Search for the cell housing the specified text and yield its [X, Y] center coordinate. 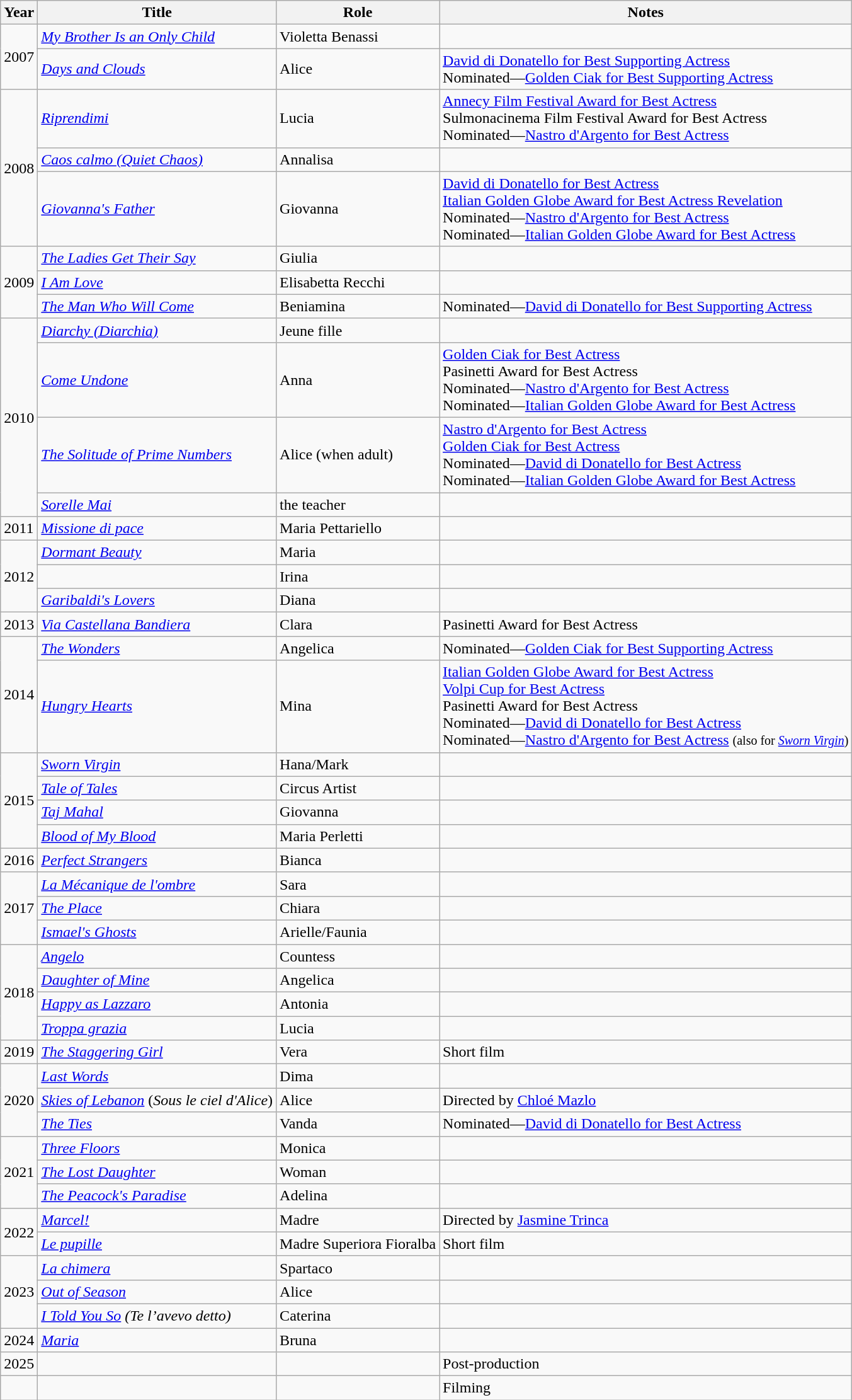
2014 [19, 694]
2024 [19, 1340]
2015 [19, 800]
Perfect Strangers [157, 860]
Beniamina [358, 306]
Chiara [358, 908]
Angelo [157, 956]
Arielle/Faunia [358, 932]
Annalisa [358, 159]
The Ties [157, 1124]
2007 [19, 57]
2013 [19, 624]
The Man Who Will Come [157, 306]
Nominated—Golden Ciak for Best Supporting Actress [646, 648]
The Wonders [157, 648]
2018 [19, 992]
Vera [358, 1052]
My Brother Is an Only Child [157, 37]
Maria Pettariello [358, 529]
Title [157, 13]
Violetta Benassi [358, 37]
Vanda [358, 1124]
Post-production [646, 1364]
Caos calmo (Quiet Chaos) [157, 159]
2019 [19, 1052]
Woman [358, 1172]
Directed by Jasmine Trinca [646, 1220]
Hungry Hearts [157, 706]
Last Words [157, 1076]
Giovanna's Father [157, 209]
Spartaco [358, 1268]
Days and Clouds [157, 69]
Filming [646, 1388]
Anna [358, 379]
Year [19, 13]
David di Donatello for Best Supporting ActressNominated—Golden Ciak for Best Supporting Actress [646, 69]
2009 [19, 282]
Dormant Beauty [157, 553]
Sworn Virgin [157, 764]
Via Castellana Bandiera [157, 624]
2010 [19, 417]
Hana/Mark [358, 764]
Notes [646, 13]
I Am Love [157, 282]
Jeune fille [358, 330]
Tale of Tales [157, 788]
Dima [358, 1076]
2020 [19, 1100]
Maria Perletti [358, 836]
Role [358, 13]
Taj Mahal [157, 812]
Giulia [358, 258]
Diana [358, 600]
Caterina [358, 1316]
Missione di pace [157, 529]
2012 [19, 577]
The Peacock's Paradise [157, 1196]
Adelina [358, 1196]
Bianca [358, 860]
2008 [19, 168]
2011 [19, 529]
Riprendimi [157, 118]
Le pupille [157, 1244]
Blood of My Blood [157, 836]
Come Undone [157, 379]
The Lost Daughter [157, 1172]
Mina [358, 706]
Sara [358, 884]
Garibaldi's Lovers [157, 600]
Irina [358, 577]
Directed by Chloé Mazlo [646, 1100]
Troppa grazia [157, 1028]
La chimera [157, 1268]
Madre [358, 1220]
2021 [19, 1172]
Bruna [358, 1340]
Happy as Lazzaro [157, 1004]
Nominated—David di Donatello for Best Supporting Actress [646, 306]
I Told You So (Te l’avevo detto) [157, 1316]
Elisabetta Recchi [358, 282]
Madre Superiora Fioralba [358, 1244]
Countess [358, 956]
Alice (when adult) [358, 455]
Diarchy (Diarchia) [157, 330]
Out of Season [157, 1292]
2022 [19, 1232]
Skies of Lebanon (Sous le ciel d'Alice) [157, 1100]
The Staggering Girl [157, 1052]
Three Floors [157, 1148]
2025 [19, 1364]
Ismael's Ghosts [157, 932]
Marcel! [157, 1220]
2023 [19, 1292]
Antonia [358, 1004]
Nominated—David di Donatello for Best Actress [646, 1124]
Clara [358, 624]
the teacher [358, 505]
Daughter of Mine [157, 980]
The Ladies Get Their Say [157, 258]
The Solitude of Prime Numbers [157, 455]
La Mécanique de l'ombre [157, 884]
2017 [19, 908]
Monica [358, 1148]
Sorelle Mai [157, 505]
Circus Artist [358, 788]
2016 [19, 860]
The Place [157, 908]
Pasinetti Award for Best Actress [646, 624]
Annecy Film Festival Award for Best ActressSulmonacinema Film Festival Award for Best ActressNominated—Nastro d'Argento for Best Actress [646, 118]
